Search for the cell housing the specified text and yield its [x, y] center coordinate. 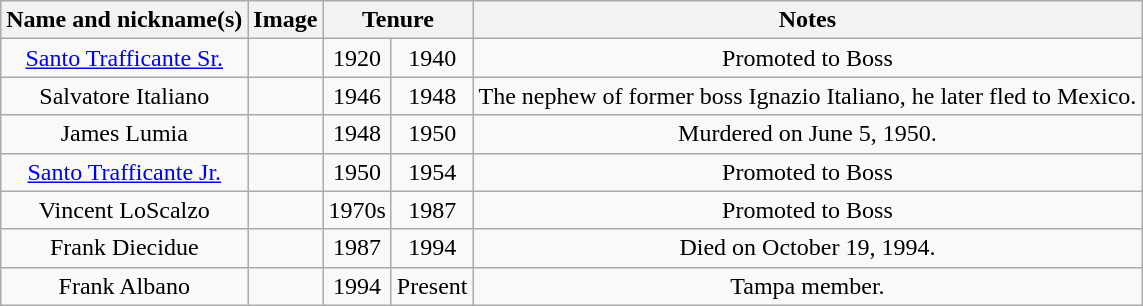
1946 [357, 96]
Vincent LoScalzo [124, 210]
The nephew of former boss Ignazio Italiano, he later fled to Mexico. [808, 96]
Image [286, 20]
Santo Trafficante Sr. [124, 58]
Notes [808, 20]
Salvatore Italiano [124, 96]
Murdered on June 5, 1950. [808, 134]
1970s [357, 210]
Present [432, 286]
Died on October 19, 1994. [808, 248]
Tampa member. [808, 286]
1920 [357, 58]
1954 [432, 172]
Frank Albano [124, 286]
James Lumia [124, 134]
Name and nickname(s) [124, 20]
Frank Diecidue [124, 248]
Tenure [398, 20]
Santo Trafficante Jr. [124, 172]
1940 [432, 58]
